Capture the cell that displays the provided text and extract its (X, Y) central coordinate. 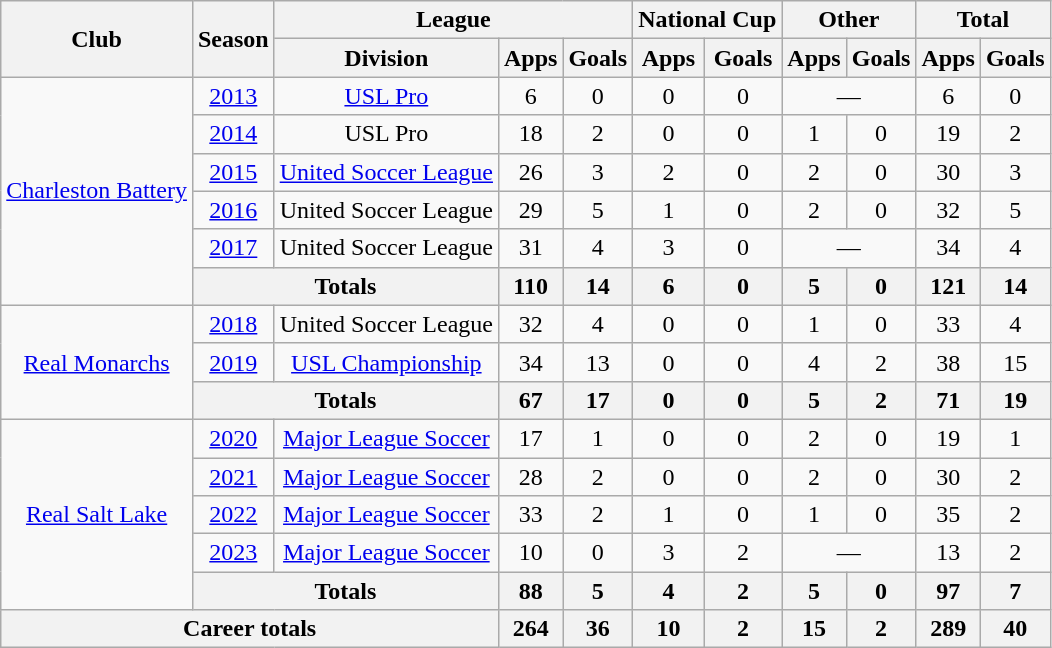
35 (948, 515)
2019 (233, 362)
289 (948, 629)
2017 (233, 248)
Other (849, 20)
121 (948, 286)
31 (530, 248)
2018 (233, 324)
2020 (233, 438)
Club (97, 39)
Season (233, 39)
Real Monarchs (97, 362)
2014 (233, 134)
264 (530, 629)
Real Salt Lake (97, 514)
2015 (233, 172)
29 (530, 210)
Division (386, 58)
League (453, 20)
40 (1015, 629)
USL Championship (386, 362)
2013 (233, 96)
2022 (233, 515)
67 (530, 400)
Charleston Battery (97, 191)
2016 (233, 210)
7 (1015, 591)
National Cup (708, 20)
28 (530, 477)
71 (948, 400)
2023 (233, 553)
Total (983, 20)
2021 (233, 477)
88 (530, 591)
97 (948, 591)
38 (948, 362)
18 (530, 134)
110 (530, 286)
26 (530, 172)
Career totals (250, 629)
36 (598, 629)
